Output the (x, y) coordinate of the center of the cell containing the given text.  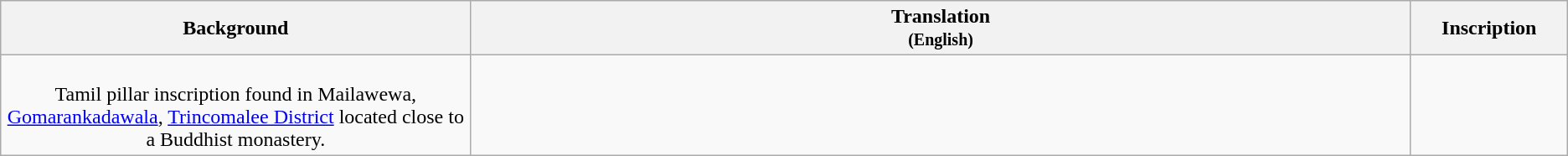
Translation(English) (941, 29)
Background (236, 29)
Inscription (1489, 29)
Tamil pillar inscription found in Mailawewa, Gomarankadawala, Trincomalee District located close to a Buddhist monastery. (236, 106)
